Provide the [x, y] coordinate of the cell's center where the given text is located.  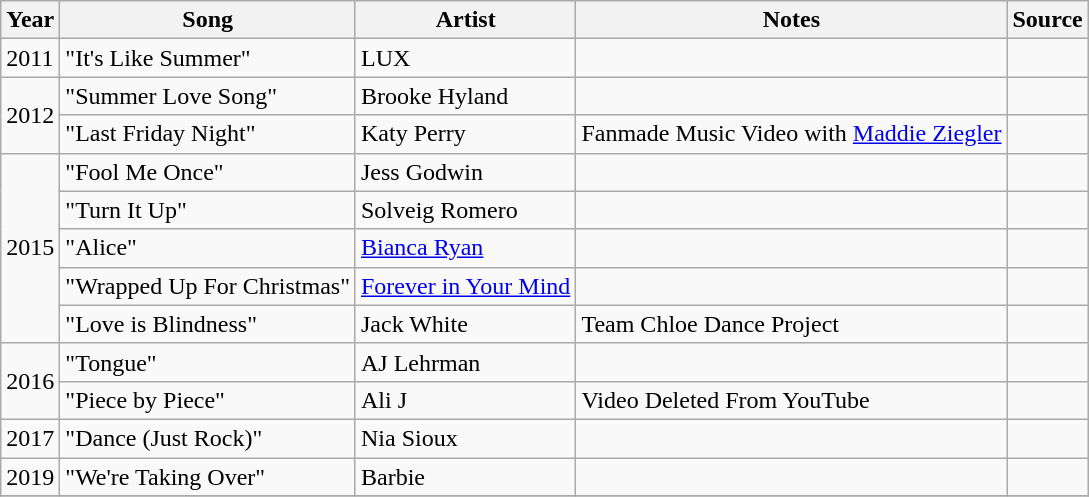
Jess Godwin [465, 172]
"Last Friday Night" [208, 134]
Brooke Hyland [465, 96]
AJ Lehrman [465, 362]
Ali J [465, 400]
Video Deleted From YouTube [792, 400]
"It's Like Summer" [208, 58]
Notes [792, 20]
"Fool Me Once" [208, 172]
"Love is Blindness" [208, 324]
2017 [30, 438]
2016 [30, 381]
Song [208, 20]
"Summer Love Song" [208, 96]
Fanmade Music Video with Maddie Ziegler [792, 134]
"We're Taking Over" [208, 477]
2015 [30, 248]
Forever in Your Mind [465, 286]
"Alice" [208, 248]
Barbie [465, 477]
Katy Perry [465, 134]
2011 [30, 58]
Source [1048, 20]
2019 [30, 477]
Artist [465, 20]
"Piece by Piece" [208, 400]
Solveig Romero [465, 210]
Year [30, 20]
Team Chloe Dance Project [792, 324]
"Tongue" [208, 362]
"Dance (Just Rock)" [208, 438]
Jack White [465, 324]
"Turn It Up" [208, 210]
Nia Sioux [465, 438]
"Wrapped Up For Christmas" [208, 286]
2012 [30, 115]
LUX [465, 58]
Bianca Ryan [465, 248]
